Pinpoint the cell where the given text exists, returning its (x, y) midpoint coordinate. 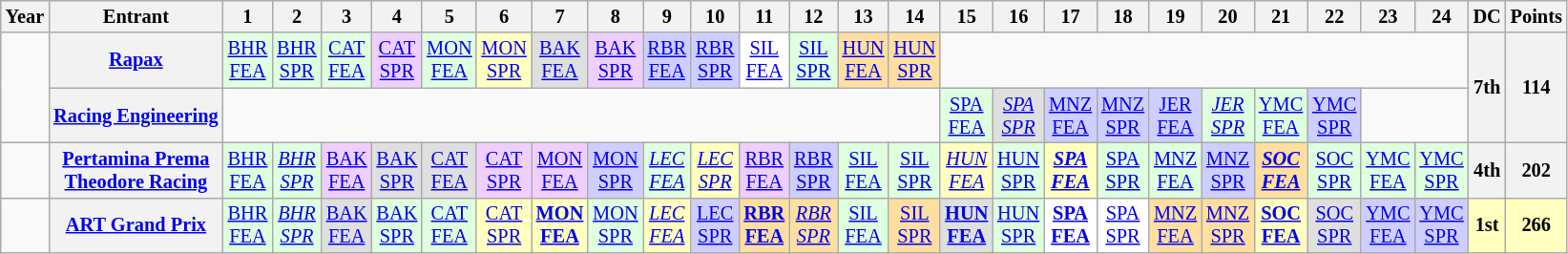
JERFEA (1176, 116)
12 (813, 16)
1 (248, 16)
24 (1441, 16)
4th (1487, 170)
9 (667, 16)
ART Grand Prix (136, 225)
21 (1281, 16)
Racing Engineering (136, 116)
Points (1537, 16)
2 (297, 16)
114 (1537, 88)
23 (1388, 16)
14 (914, 16)
7th (1487, 88)
17 (1071, 16)
202 (1537, 170)
20 (1227, 16)
5 (449, 16)
266 (1537, 225)
Pertamina PremaTheodore Racing (136, 170)
18 (1122, 16)
7 (560, 16)
Entrant (136, 16)
11 (763, 16)
8 (615, 16)
13 (864, 16)
22 (1334, 16)
Year (25, 16)
DC (1487, 16)
6 (504, 16)
Rapax (136, 60)
JERSPR (1227, 116)
10 (715, 16)
4 (397, 16)
15 (966, 16)
3 (347, 16)
1st (1487, 225)
16 (1018, 16)
19 (1176, 16)
